Pinpoint the cell where the given text exists, returning its [x, y] midpoint coordinate. 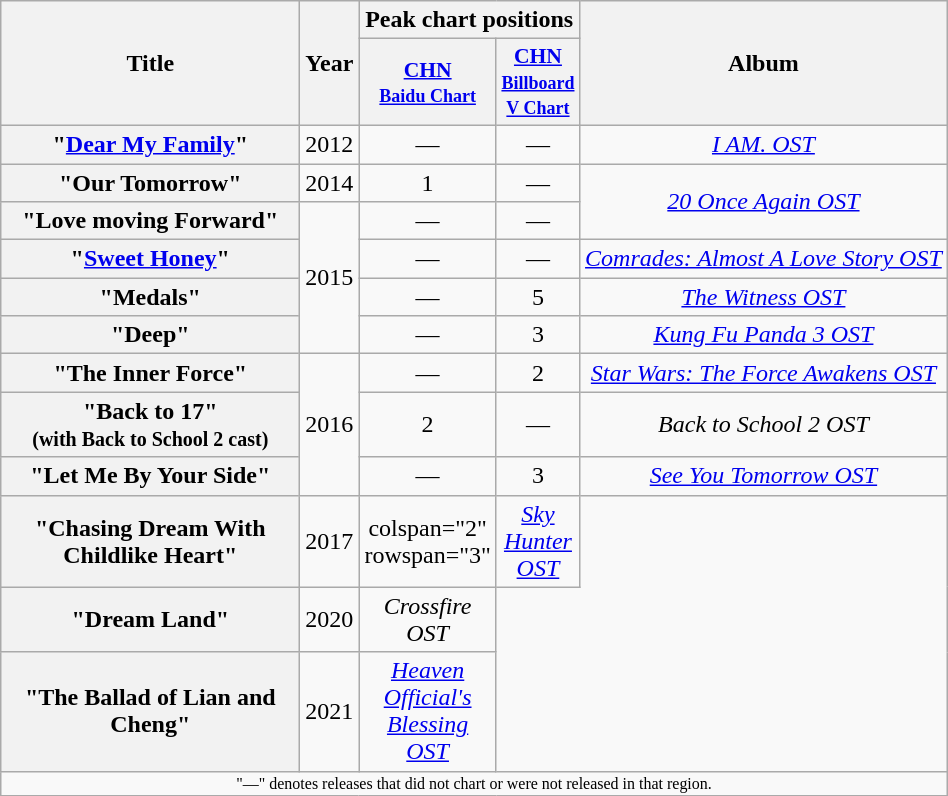
Album [764, 64]
Back to School 2 OST [764, 424]
"Deep" [150, 335]
"Sweet Honey" [150, 259]
"Medals" [150, 297]
Year [330, 64]
CHNBillboard V Chart [538, 82]
CHNBaidu Chart [428, 82]
"Let Me By Your Side" [150, 476]
"Dear My Family" [150, 144]
5 [538, 297]
"—" denotes releases that did not chart or were not released in that region. [474, 783]
2014 [330, 183]
Kung Fu Panda 3 OST [764, 335]
The Witness OST [764, 297]
2012 [330, 144]
"Back to 17"(with Back to School 2 cast) [150, 424]
I AM. OST [764, 144]
Comrades: Almost A Love Story OST [764, 259]
Crossfire OST [428, 620]
"Chasing Dream With Childlike Heart" [150, 541]
"The Inner Force" [150, 373]
Title [150, 64]
"Dream Land" [150, 620]
2020 [330, 620]
Star Wars: The Force Awakens OST [764, 373]
colspan="2" rowspan="3" [428, 541]
1 [428, 183]
20 Once Again OST [764, 202]
"Love moving Forward" [150, 221]
Heaven Official's Blessing OST [428, 712]
2015 [330, 278]
"The Ballad of Lian and Cheng" [150, 712]
Sky Hunter OST [538, 541]
2021 [330, 712]
2017 [330, 541]
Peak chart positions [470, 20]
"Our Tomorrow" [150, 183]
See You Tomorrow OST [764, 476]
2016 [330, 424]
